Provide the (x, y) coordinate of the cell's center where the given text is located.  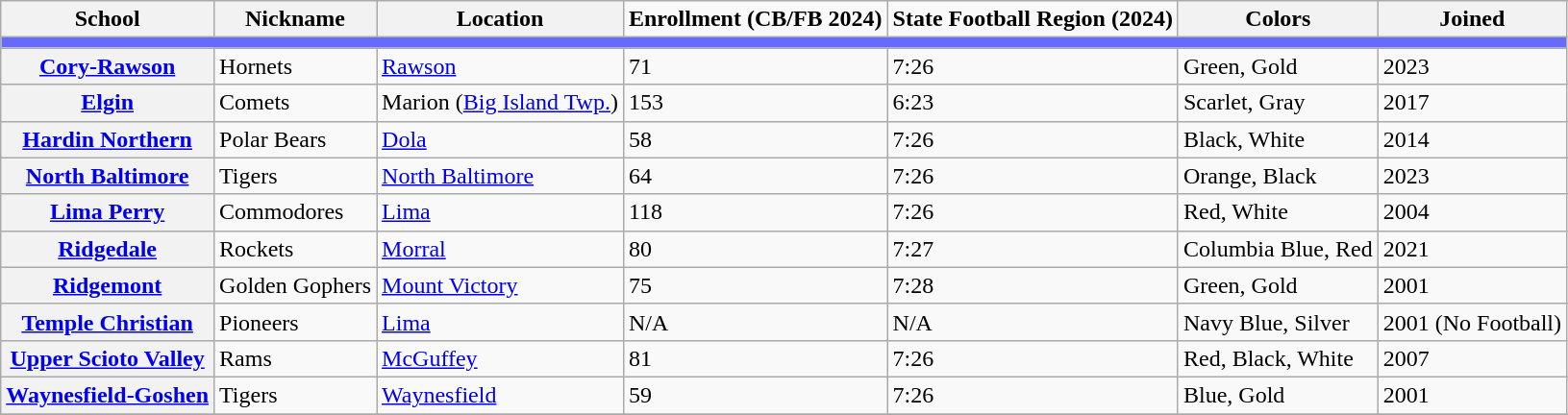
Location (500, 19)
7:28 (1033, 285)
Black, White (1278, 139)
80 (756, 249)
2021 (1472, 249)
Nickname (296, 19)
Columbia Blue, Red (1278, 249)
2004 (1472, 212)
Orange, Black (1278, 176)
Golden Gophers (296, 285)
Hardin Northern (108, 139)
Ridgemont (108, 285)
Dola (500, 139)
2001 (No Football) (1472, 322)
State Football Region (2024) (1033, 19)
Colors (1278, 19)
Comets (296, 103)
Rams (296, 358)
Polar Bears (296, 139)
153 (756, 103)
Commodores (296, 212)
64 (756, 176)
McGuffey (500, 358)
Red, White (1278, 212)
59 (756, 395)
6:23 (1033, 103)
Ridgedale (108, 249)
Morral (500, 249)
58 (756, 139)
Cory-Rawson (108, 66)
7:27 (1033, 249)
Elgin (108, 103)
Blue, Gold (1278, 395)
Rawson (500, 66)
Pioneers (296, 322)
Navy Blue, Silver (1278, 322)
Rockets (296, 249)
Enrollment (CB/FB 2024) (756, 19)
118 (756, 212)
2017 (1472, 103)
Temple Christian (108, 322)
Waynesfield-Goshen (108, 395)
2007 (1472, 358)
Mount Victory (500, 285)
Waynesfield (500, 395)
Marion (Big Island Twp.) (500, 103)
School (108, 19)
Lima Perry (108, 212)
Upper Scioto Valley (108, 358)
2014 (1472, 139)
Hornets (296, 66)
Red, Black, White (1278, 358)
71 (756, 66)
Scarlet, Gray (1278, 103)
75 (756, 285)
Joined (1472, 19)
81 (756, 358)
